Return the (X, Y) coordinate for the center point of the cell that contains the specified text.  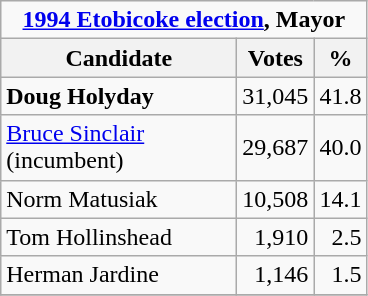
2.5 (340, 237)
1,146 (276, 275)
Candidate (119, 58)
Tom Hollinshead (119, 237)
Herman Jardine (119, 275)
Bruce Sinclair (incumbent) (119, 148)
Votes (276, 58)
1994 Etobicoke election, Mayor (184, 20)
10,508 (276, 199)
1,910 (276, 237)
1.5 (340, 275)
Norm Matusiak (119, 199)
29,687 (276, 148)
% (340, 58)
41.8 (340, 96)
14.1 (340, 199)
40.0 (340, 148)
31,045 (276, 96)
Doug Holyday (119, 96)
